From the cell containing the given text, extract its center point as (X, Y) coordinate. 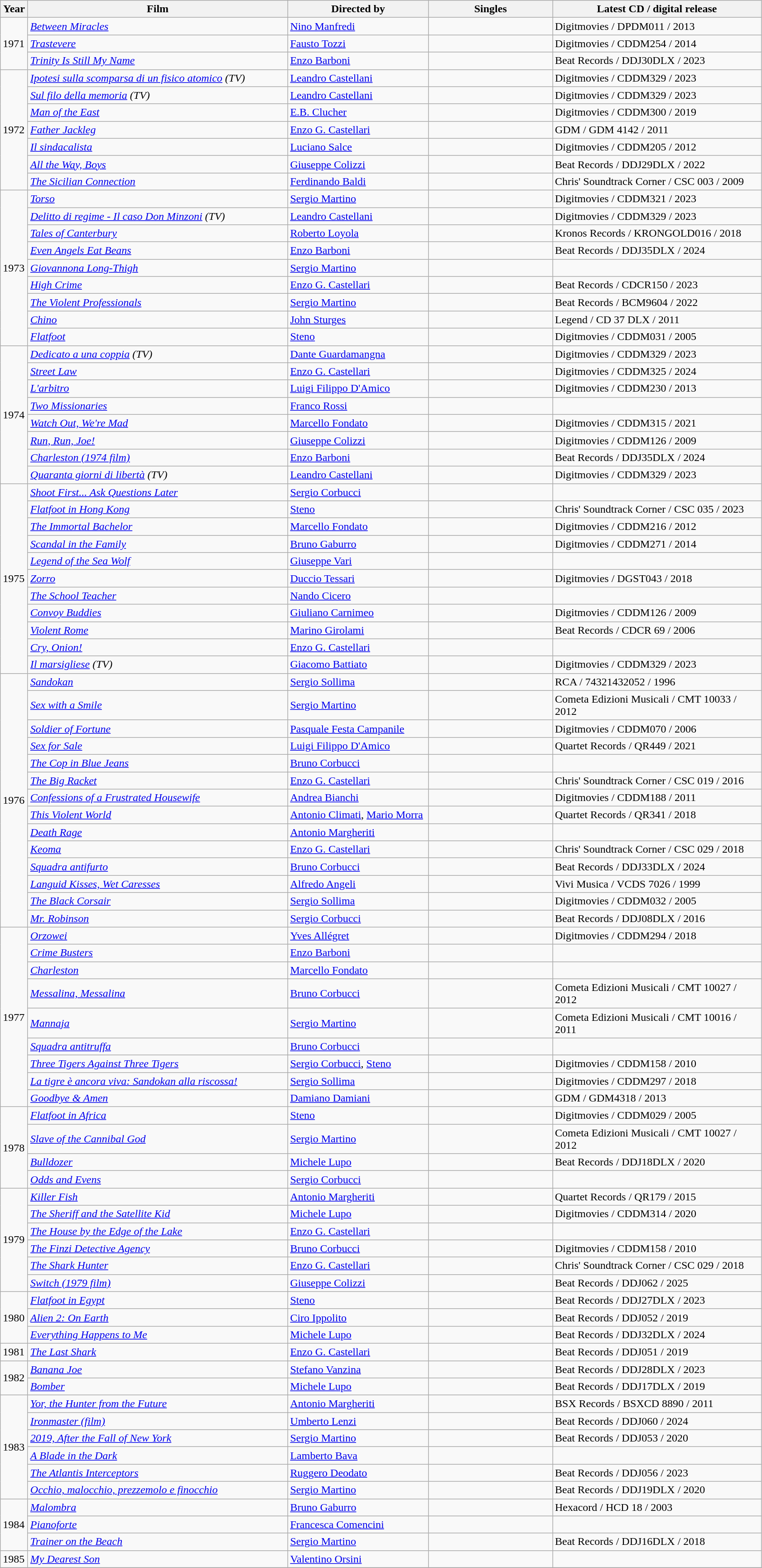
Digitmovies / CDDM271 / 2014 (657, 544)
1984 (14, 1524)
Ironmaster (film) (158, 1421)
Digitmovies / CDDM314 / 2020 (657, 1214)
The Atlantis Interceptors (158, 1473)
The Shark Hunter (158, 1266)
Death Rage (158, 832)
1980 (14, 1317)
1979 (14, 1240)
Flatfoot (158, 337)
Orzowei (158, 936)
The Sheriff and the Satellite Kid (158, 1214)
Giuseppe Vari (358, 561)
Alien 2: On Earth (158, 1317)
Digitmovies / CDDM029 / 2005 (657, 1116)
Beat Records / DDJ16DLX / 2018 (657, 1542)
Delitto di regime - Il caso Don Minzoni (TV) (158, 216)
Beat Records / DDJ32DLX / 2024 (657, 1335)
Franco Rossi (358, 406)
Beat Records / CDCR150 / 2023 (657, 285)
Keoma (158, 850)
Beat Records / DDJ060 / 2024 (657, 1421)
The Finzi Detective Agency (158, 1248)
Run, Run, Joe! (158, 440)
E.B. Clucher (358, 112)
1971 (14, 44)
Beat Records / DDJ056 / 2023 (657, 1473)
Digitmovies / CDDM297 / 2018 (657, 1081)
Digitmovies / CDDM254 / 2014 (657, 44)
Between Miracles (158, 26)
1975 (14, 578)
Quaranta giorni di libertà (TV) (158, 475)
1978 (14, 1148)
Switch (1979 film) (158, 1283)
Digitmovies / CDDM315 / 2021 (657, 423)
Beat Records / DDJ19DLX / 2020 (657, 1490)
Film (158, 9)
Beat Records / BCM9604 / 2022 (657, 302)
Crime Busters (158, 953)
Beat Records / DDJ062 / 2025 (657, 1283)
Ciro Ippolito (358, 1317)
Umberto Lenzi (358, 1421)
The Sicilian Connection (158, 181)
Slave of the Cannibal God (158, 1139)
Beat Records / DDJ053 / 2020 (657, 1438)
Dante Guardamangna (358, 354)
RCA / 74321432052 / 1996 (657, 682)
Francesca Comencini (358, 1524)
Chino (158, 320)
Bulldozer (158, 1162)
Quartet Records / QR449 / 2021 (657, 746)
Beat Records / DDJ051 / 2019 (657, 1352)
Chris' Soundtrack Corner / CSC 003 / 2009 (657, 181)
Ipotesi sulla scomparsa di un fisico atomico (TV) (158, 78)
1981 (14, 1352)
Dedicato a una coppia (TV) (158, 354)
Odds and Evens (158, 1180)
Legend of the Sea Wolf (158, 561)
Chris' Soundtrack Corner / CSC 035 / 2023 (657, 510)
Digitmovies / CDDM321 / 2023 (657, 199)
Hexacord / HCD 18 / 2003 (657, 1507)
Three Tigers Against Three Tigers (158, 1063)
Year (14, 9)
Andrea Bianchi (358, 798)
Pianoforte (158, 1524)
Il marsigliese (TV) (158, 665)
Beat Records / DDJ052 / 2019 (657, 1317)
Occhio, malocchio, prezzemolo e finocchio (158, 1490)
Cometa Edizioni Musicali / CMT 10033 / 2012 (657, 705)
The Last Shark (158, 1352)
1982 (14, 1378)
Bomber (158, 1387)
Yves Allégret (358, 936)
Pasquale Festa Campanile (358, 728)
1976 (14, 800)
Beat Records / DDJ17DLX / 2019 (657, 1387)
High Crime (158, 285)
Trastevere (158, 44)
Two Missionaries (158, 406)
2019, After the Fall of New York (158, 1438)
Antonio Climati, Mario Morra (358, 815)
Sul filo della memoria (TV) (158, 95)
Sergio Corbucci, Steno (358, 1063)
Killer Fish (158, 1197)
Flatfoot in Hong Kong (158, 510)
Violent Rome (158, 630)
Digitmovies / CDDM205 / 2012 (657, 147)
Banana Joe (158, 1369)
Mannaja (158, 1023)
1972 (14, 130)
Sex for Sale (158, 746)
Beat Records / DDJ18DLX / 2020 (657, 1162)
Trinity Is Still My Name (158, 61)
Latest CD / digital release (657, 9)
Vivi Musica / VCDS 7026 / 1999 (657, 884)
La tigre è ancora viva: Sandokan alla riscossa! (158, 1081)
Flatfoot in Africa (158, 1116)
Digitmovies / CDDM032 / 2005 (657, 901)
Digitmovies / CDDM300 / 2019 (657, 112)
Fausto Tozzi (358, 44)
Squadra antitruffa (158, 1046)
Giovannona Long-Thigh (158, 268)
Street Law (158, 371)
Flatfoot in Egypt (158, 1300)
John Sturges (358, 320)
Il sindacalista (158, 147)
Everything Happens to Me (158, 1335)
Father Jackleg (158, 130)
Shoot First... Ask Questions Later (158, 492)
The Cop in Blue Jeans (158, 763)
1974 (14, 414)
Zorro (158, 578)
Digitmovies / DGST043 / 2018 (657, 578)
Roberto Loyola (358, 233)
Yor, the Hunter from the Future (158, 1404)
Confessions of a Frustrated Housewife (158, 798)
1983 (14, 1447)
Digitmovies / CDDM294 / 2018 (657, 936)
L'arbitro (158, 388)
Lamberto Bava (358, 1456)
The Violent Professionals (158, 302)
Digitmovies / DPDM011 / 2013 (657, 26)
Beat Records / DDJ29DLX / 2022 (657, 164)
All the Way, Boys (158, 164)
1977 (14, 1017)
My Dearest Son (158, 1559)
Beat Records / DDJ08DLX / 2016 (657, 918)
Digitmovies / CDDM031 / 2005 (657, 337)
The Immortal Bachelor (158, 527)
Trainer on the Beach (158, 1542)
Digitmovies / CDDM188 / 2011 (657, 798)
Cometa Edizioni Musicali / CMT 10016 / 2011 (657, 1023)
Sex with a Smile (158, 705)
Beat Records / DDJ30DLX / 2023 (657, 61)
Beat Records / DDJ33DLX / 2024 (657, 867)
Beat Records / CDCR 69 / 2006 (657, 630)
A Blade in the Dark (158, 1456)
Ruggero Deodato (358, 1473)
Malombra (158, 1507)
Duccio Tessari (358, 578)
Beat Records / DDJ27DLX / 2023 (657, 1300)
Valentino Orsini (358, 1559)
Tales of Canterbury (158, 233)
Chris' Soundtrack Corner / CSC 019 / 2016 (657, 780)
Squadra antifurto (158, 867)
Man of the East (158, 112)
Digitmovies / CDDM216 / 2012 (657, 527)
Mr. Robinson (158, 918)
Scandal in the Family (158, 544)
Alfredo Angeli (358, 884)
Digitmovies / CDDM230 / 2013 (657, 388)
1985 (14, 1559)
GDM / GDM 4142 / 2011 (657, 130)
Directed by (358, 9)
Stefano Vanzina (358, 1369)
Marino Girolami (358, 630)
Quartet Records / QR341 / 2018 (657, 815)
Legend / CD 37 DLX / 2011 (657, 320)
The Big Racket (158, 780)
BSX Records / BSXCD 8890 / 2011 (657, 1404)
Singles (491, 9)
Nando Cicero (358, 596)
Beat Records / DDJ28DLX / 2023 (657, 1369)
Digitmovies / CDDM070 / 2006 (657, 728)
Watch Out, We're Mad (158, 423)
The School Teacher (158, 596)
The Black Corsair (158, 901)
Giuliano Carnimeo (358, 613)
Languid Kisses, Wet Caresses (158, 884)
1973 (14, 267)
Kronos Records / KRONGOLD016 / 2018 (657, 233)
Giacomo Battiato (358, 665)
Torso (158, 199)
Charleston (1974 film) (158, 457)
Goodbye & Amen (158, 1098)
This Violent World (158, 815)
Cry, Onion! (158, 647)
Sandokan (158, 682)
Messalina, Messalina (158, 994)
Soldier of Fortune (158, 728)
Ferdinando Baldi (358, 181)
Even Angels Eat Beans (158, 251)
Charleston (158, 970)
Damiano Damiani (358, 1098)
The House by the Edge of the Lake (158, 1231)
Quartet Records / QR179 / 2015 (657, 1197)
GDM / GDM4318 / 2013 (657, 1098)
Convoy Buddies (158, 613)
Luciano Salce (358, 147)
Digitmovies / CDDM325 / 2024 (657, 371)
Nino Manfredi (358, 26)
